Identify which cell holds the provided text, then report its (X, Y) central coordinate. 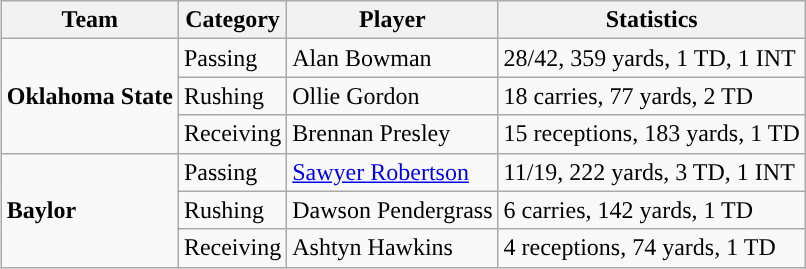
28/42, 359 yards, 1 TD, 1 INT (652, 58)
Oklahoma State (90, 96)
11/19, 222 yards, 3 TD, 1 INT (652, 172)
Category (232, 20)
6 carries, 142 yards, 1 TD (652, 210)
Player (392, 20)
Alan Bowman (392, 58)
Ashtyn Hawkins (392, 248)
Sawyer Robertson (392, 172)
Baylor (90, 210)
Brennan Presley (392, 134)
Dawson Pendergrass (392, 210)
15 receptions, 183 yards, 1 TD (652, 134)
18 carries, 77 yards, 2 TD (652, 96)
Ollie Gordon (392, 96)
4 receptions, 74 yards, 1 TD (652, 248)
Statistics (652, 20)
Team (90, 20)
